Find where the given text appears and provide that cell's center as [x, y] coordinate. 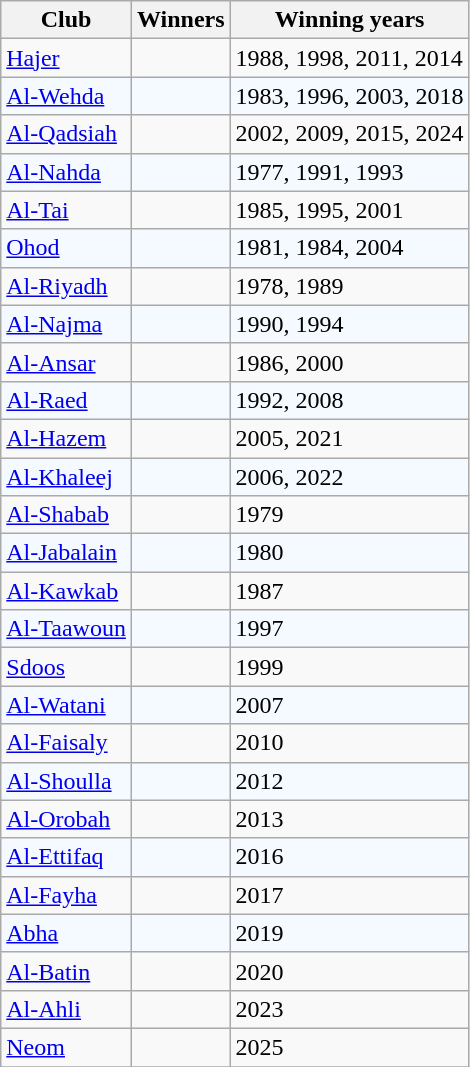
2005, 2021 [350, 438]
Al-Kawkab [66, 591]
2017 [350, 895]
Al-Tai [66, 210]
2016 [350, 857]
1979 [350, 515]
Al-Orobah [66, 819]
1990, 1994 [350, 324]
1987 [350, 591]
Al-Najma [66, 324]
Al-Watani [66, 705]
1978, 1989 [350, 286]
1977, 1991, 1993 [350, 172]
Al-Hazem [66, 438]
2023 [350, 1009]
Al-Nahda [66, 172]
1999 [350, 667]
2006, 2022 [350, 477]
Al-Shoulla [66, 781]
2007 [350, 705]
Al-Taawoun [66, 629]
1997 [350, 629]
2002, 2009, 2015, 2024 [350, 134]
Al-Ahli [66, 1009]
1985, 1995, 2001 [350, 210]
Al-Fayha [66, 895]
1983, 1996, 2003, 2018 [350, 96]
Al-Faisaly [66, 743]
Al-Qadsiah [66, 134]
Al-Khaleej [66, 477]
Sdoos [66, 667]
2013 [350, 819]
1992, 2008 [350, 400]
Winning years [350, 20]
2025 [350, 1047]
2019 [350, 933]
Al-Raed [66, 400]
2010 [350, 743]
Club [66, 20]
Al-Batin [66, 971]
2020 [350, 971]
Winners [180, 20]
Al-Ettifaq [66, 857]
1980 [350, 553]
Al-Riyadh [66, 286]
Al-Jabalain [66, 553]
Hajer [66, 58]
1986, 2000 [350, 362]
Al-Shabab [66, 515]
Abha [66, 933]
Al-Ansar [66, 362]
1988, 1998, 2011, 2014 [350, 58]
Ohod [66, 248]
Neom [66, 1047]
2012 [350, 781]
Al-Wehda [66, 96]
1981, 1984, 2004 [350, 248]
